From the cell containing the given text, extract its center point as [X, Y] coordinate. 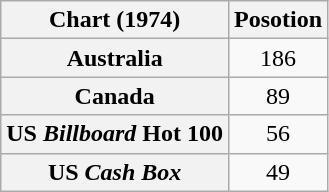
49 [278, 172]
US Cash Box [115, 172]
US Billboard Hot 100 [115, 134]
Chart (1974) [115, 20]
Australia [115, 58]
89 [278, 96]
Posotion [278, 20]
186 [278, 58]
56 [278, 134]
Canada [115, 96]
